Return (X, Y) of the center of cell containing provided text 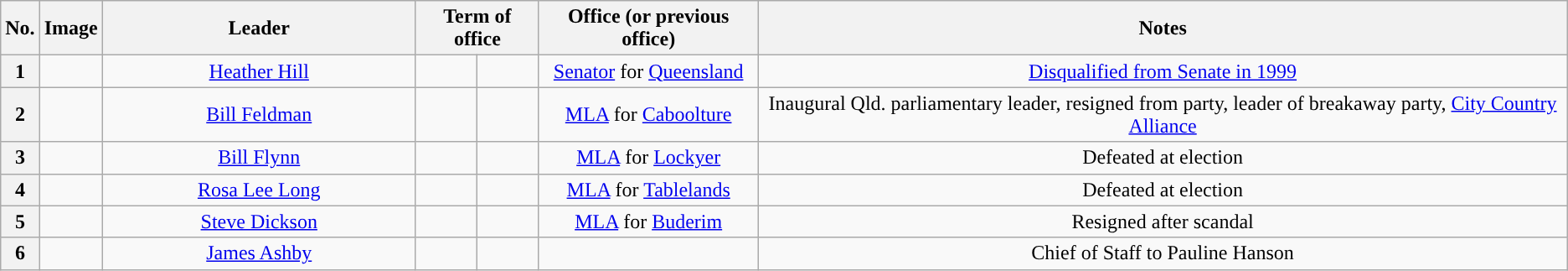
3 (20, 158)
Rosa Lee Long (259, 190)
6 (20, 253)
MLA for Caboolture (648, 114)
Resigned after scandal (1163, 221)
Disqualified from Senate in 1999 (1163, 71)
4 (20, 190)
No. (20, 29)
Office (or previous office) (648, 29)
Steve Dickson (259, 221)
5 (20, 221)
MLA for Lockyer (648, 158)
2 (20, 114)
1 (20, 71)
Bill Feldman (259, 114)
Leader (259, 29)
Chief of Staff to Pauline Hanson (1163, 253)
Bill Flynn (259, 158)
Term of office (477, 29)
James Ashby (259, 253)
MLA for Tablelands (648, 190)
Senator for Queensland (648, 71)
Heather Hill (259, 71)
Image (70, 29)
Notes (1163, 29)
Inaugural Qld. parliamentary leader, resigned from party, leader of breakaway party, City Country Alliance (1163, 114)
MLA for Buderim (648, 221)
